Locate the cell with the specified text and output its (X, Y) center coordinate. 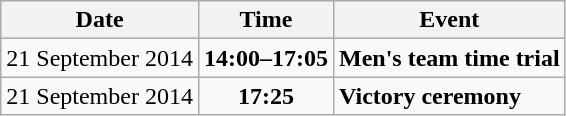
Time (266, 20)
Event (449, 20)
Date (100, 20)
14:00–17:05 (266, 58)
Victory ceremony (449, 96)
17:25 (266, 96)
Men's team time trial (449, 58)
